Determine the (x, y) coordinate at the center of the cell enclosing the given text.  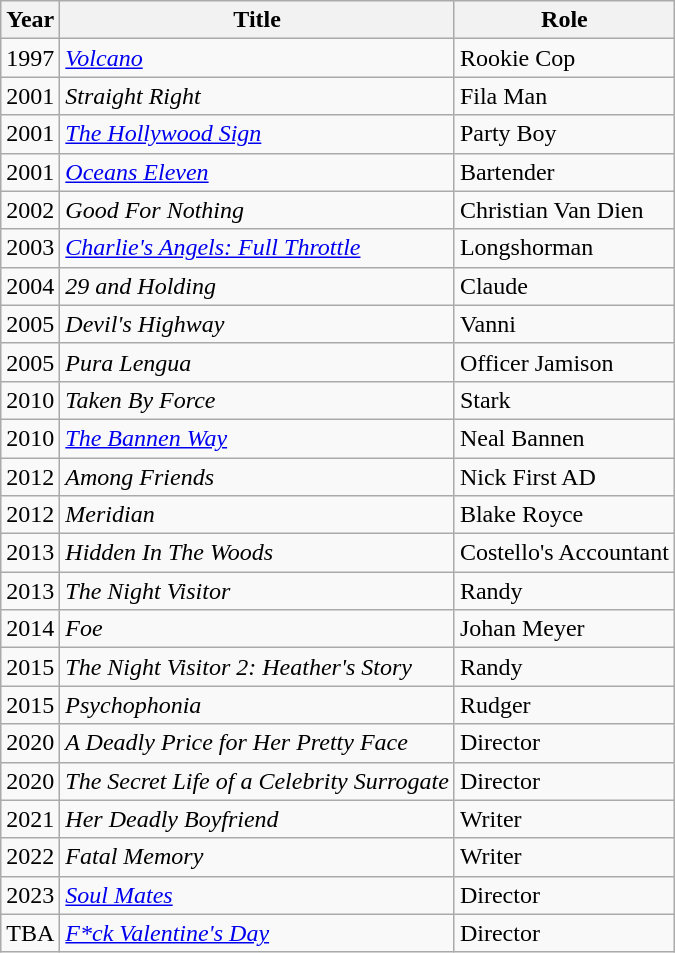
Foe (258, 629)
Fila Man (564, 96)
Her Deadly Boyfriend (258, 819)
F*ck Valentine's Day (258, 933)
Fatal Memory (258, 857)
Longshorman (564, 248)
Among Friends (258, 477)
2023 (30, 895)
The Bannen Way (258, 438)
Johan Meyer (564, 629)
TBA (30, 933)
Vanni (564, 324)
The Hollywood Sign (258, 134)
Soul Mates (258, 895)
The Night Visitor (258, 591)
Good For Nothing (258, 210)
Year (30, 20)
29 and Holding (258, 286)
The Secret Life of a Celebrity Surrogate (258, 781)
Nick First AD (564, 477)
2002 (30, 210)
Stark (564, 400)
Officer Jamison (564, 362)
Costello's Accountant (564, 553)
2021 (30, 819)
Hidden In The Woods (258, 553)
Meridian (258, 515)
Volcano (258, 58)
Rookie Cop (564, 58)
The Night Visitor 2: Heather's Story (258, 667)
Blake Royce (564, 515)
Psychophonia (258, 705)
Straight Right (258, 96)
Oceans Eleven (258, 172)
A Deadly Price for Her Pretty Face (258, 743)
Title (258, 20)
Christian Van Dien (564, 210)
Devil's Highway (258, 324)
Neal Bannen (564, 438)
Claude (564, 286)
Rudger (564, 705)
Pura Lengua (258, 362)
1997 (30, 58)
Role (564, 20)
2022 (30, 857)
2004 (30, 286)
2003 (30, 248)
2014 (30, 629)
Party Boy (564, 134)
Bartender (564, 172)
Charlie's Angels: Full Throttle (258, 248)
Taken By Force (258, 400)
